Scan for the cell matching the given text and deliver its [x, y] coordinate at center. 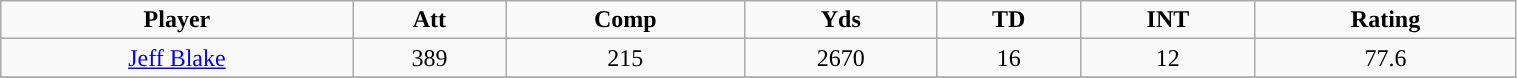
INT [1168, 20]
Rating [1386, 20]
Comp [626, 20]
77.6 [1386, 58]
2670 [841, 58]
Att [430, 20]
12 [1168, 58]
TD [1009, 20]
215 [626, 58]
Yds [841, 20]
16 [1009, 58]
Jeff Blake [177, 58]
Player [177, 20]
389 [430, 58]
